Provide the (x, y) coordinate of the cell's center where the given text is located.  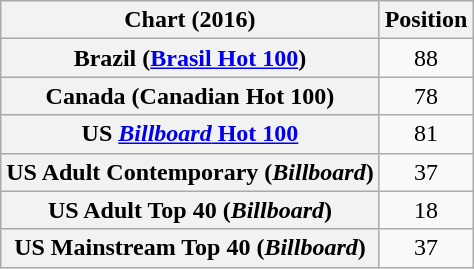
Canada (Canadian Hot 100) (190, 96)
Brazil (Brasil Hot 100) (190, 58)
Chart (2016) (190, 20)
88 (426, 58)
US Adult Contemporary (Billboard) (190, 172)
US Adult Top 40 (Billboard) (190, 210)
18 (426, 210)
Position (426, 20)
US Billboard Hot 100 (190, 134)
81 (426, 134)
US Mainstream Top 40 (Billboard) (190, 248)
78 (426, 96)
